Scan for the cell matching the given text and deliver its [X, Y] coordinate at center. 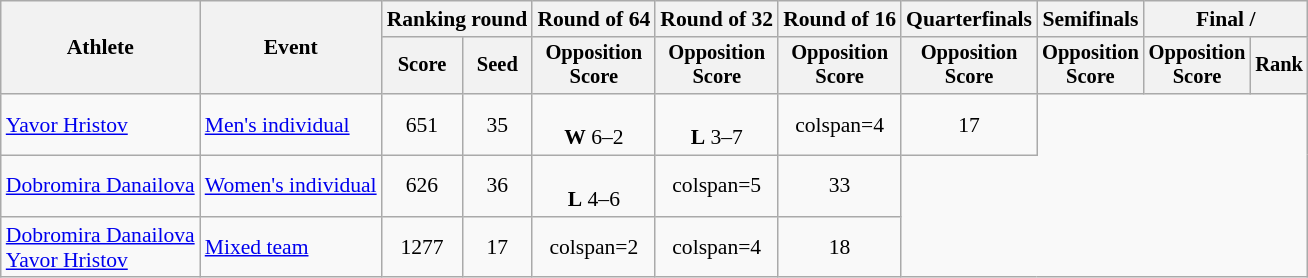
Final / [1226, 19]
Dobromira DanailovaYavor Hristov [100, 248]
Athlete [100, 48]
Event [291, 48]
35 [497, 124]
colspan=5 [716, 186]
Seed [497, 66]
colspan=2 [594, 248]
651 [422, 124]
Rank [1279, 66]
Round of 64 [594, 19]
W 6–2 [594, 124]
Semifinals [1090, 19]
Quarterfinals [969, 19]
Men's individual [291, 124]
Ranking round [458, 19]
36 [497, 186]
Women's individual [291, 186]
L 3–7 [716, 124]
Yavor Hristov [100, 124]
Round of 32 [716, 19]
Score [422, 66]
Round of 16 [840, 19]
626 [422, 186]
18 [840, 248]
L 4–6 [594, 186]
Dobromira Danailova [100, 186]
1277 [422, 248]
Mixed team [291, 248]
33 [840, 186]
